For the text-containing cell, return its midpoint in (x, y) coordinate format. 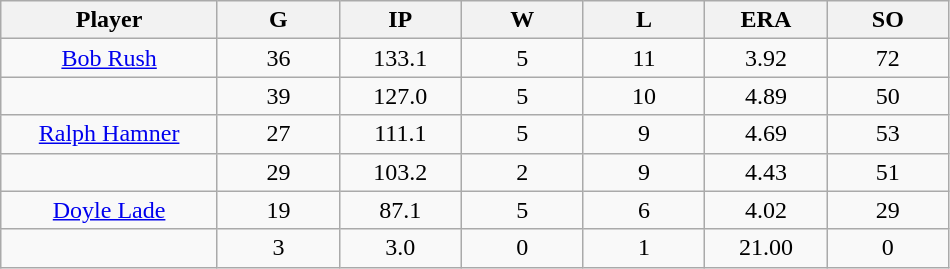
ERA (766, 20)
10 (644, 96)
G (278, 20)
4.43 (766, 172)
W (522, 20)
Player (110, 20)
4.02 (766, 210)
72 (888, 58)
53 (888, 134)
IP (400, 20)
Ralph Hamner (110, 134)
87.1 (400, 210)
50 (888, 96)
111.1 (400, 134)
6 (644, 210)
51 (888, 172)
27 (278, 134)
36 (278, 58)
3.92 (766, 58)
19 (278, 210)
133.1 (400, 58)
4.89 (766, 96)
103.2 (400, 172)
3 (278, 248)
21.00 (766, 248)
SO (888, 20)
Bob Rush (110, 58)
4.69 (766, 134)
L (644, 20)
2 (522, 172)
Doyle Lade (110, 210)
127.0 (400, 96)
11 (644, 58)
1 (644, 248)
3.0 (400, 248)
39 (278, 96)
